For the text-containing cell, return its midpoint in [x, y] coordinate format. 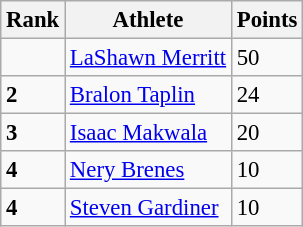
Rank [33, 20]
Nery Brenes [148, 170]
2 [33, 95]
Athlete [148, 20]
Steven Gardiner [148, 208]
Bralon Taplin [148, 95]
50 [266, 58]
Points [266, 20]
20 [266, 133]
Isaac Makwala [148, 133]
24 [266, 95]
LaShawn Merritt [148, 58]
3 [33, 133]
